Provide the (x, y) coordinate of the cell's center where the given text is located.  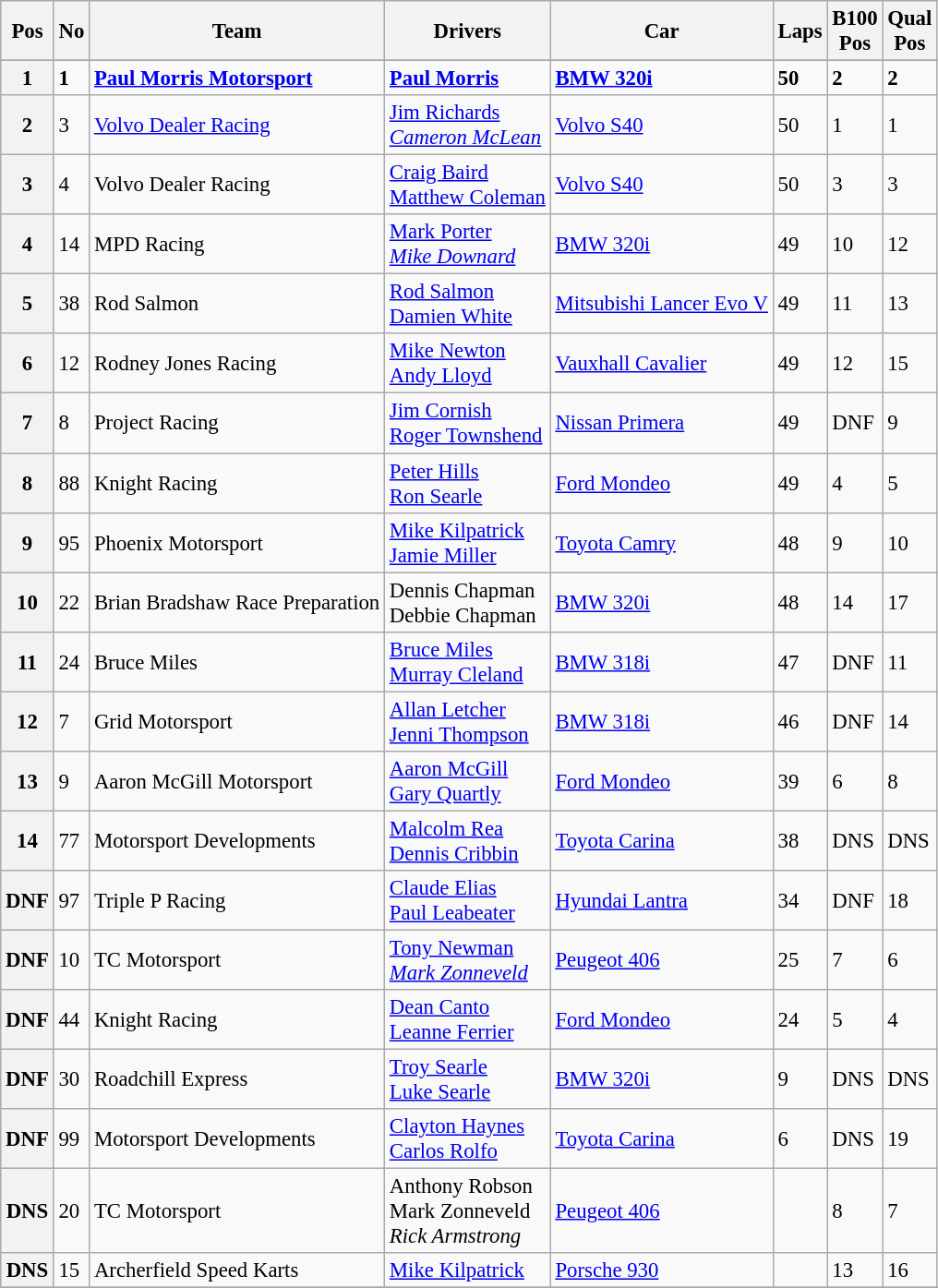
Bruce Miles (237, 661)
Triple P Racing (237, 901)
Paul Morris Motorsport (237, 78)
Craig Baird Matthew Coleman (468, 185)
No (71, 31)
Project Racing (237, 423)
Phoenix Motorsport (237, 543)
Archerfield Speed Karts (237, 1270)
Mike Newton Andy Lloyd (468, 364)
17 (910, 602)
Brian Bradshaw Race Preparation (237, 602)
Malcolm Rea Dennis Cribbin (468, 840)
Rodney Jones Racing (237, 364)
QualPos (910, 31)
Team (237, 31)
Mike Kilpatrick Jamie Miller (468, 543)
Troy Searle Luke Searle (468, 1080)
47 (800, 661)
Aaron McGill Gary Quartly (468, 781)
Grid Motorsport (237, 722)
99 (71, 1139)
16 (910, 1270)
Clayton Haynes Carlos Rolfo (468, 1139)
Car (661, 31)
Rod Salmon (237, 305)
Roadchill Express (237, 1080)
Bruce Miles Murray Cleland (468, 661)
Porsche 930 (661, 1270)
Dean Canto Leanne Ferrier (468, 1019)
MPD Racing (237, 244)
Allan Letcher Jenni Thompson (468, 722)
97 (71, 901)
Toyota Camry (661, 543)
Dennis Chapman Debbie Chapman (468, 602)
Drivers (468, 31)
Tony Newman Mark Zonneveld (468, 960)
Vauxhall Cavalier (661, 364)
77 (71, 840)
34 (800, 901)
30 (71, 1080)
Mitsubishi Lancer Evo V (661, 305)
Paul Morris (468, 78)
Hyundai Lantra (661, 901)
44 (71, 1019)
Pos (28, 31)
46 (800, 722)
25 (800, 960)
Jim Cornish Roger Townshend (468, 423)
Mark Porter Mike Downard (468, 244)
Peter Hills Ron Searle (468, 484)
Aaron McGill Motorsport (237, 781)
B100Pos (855, 31)
95 (71, 543)
19 (910, 1139)
Anthony Robson Mark Zonneveld Rick Armstrong (468, 1211)
Jim Richards Cameron McLean (468, 126)
Nissan Primera (661, 423)
Claude Elias Paul Leabeater (468, 901)
Rod Salmon Damien White (468, 305)
88 (71, 484)
20 (71, 1211)
18 (910, 901)
39 (800, 781)
22 (71, 602)
Mike Kilpatrick (468, 1270)
Laps (800, 31)
